Output the (x, y) coordinate of the center of the cell containing the given text.  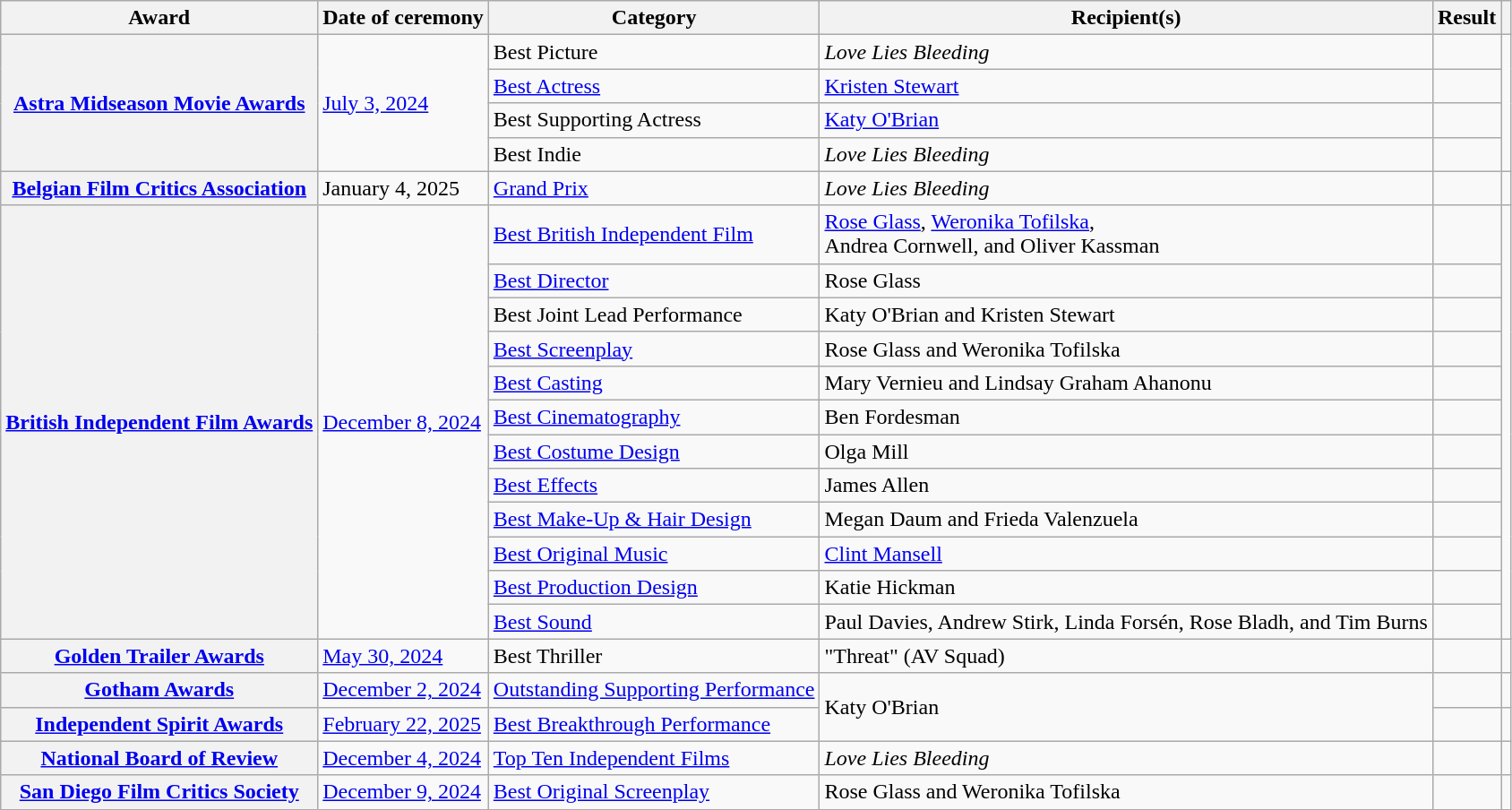
Ben Fordesman (1126, 417)
Best Screenplay (654, 349)
Best Production Design (654, 588)
Category (654, 18)
Award (159, 18)
Best Original Screenplay (654, 792)
Recipient(s) (1126, 18)
Best Picture (654, 52)
Rose Glass, Weronika Tofilska,Andrea Cornwell, and Oliver Kassman (1126, 235)
Katie Hickman (1126, 588)
December 8, 2024 (403, 422)
February 22, 2025 (403, 724)
Gotham Awards (159, 690)
Best Costume Design (654, 451)
Rose Glass (1126, 280)
Best Sound (654, 622)
Olga Mill (1126, 451)
Best Original Music (654, 554)
Katy O'Brian and Kristen Stewart (1126, 315)
Paul Davies, Andrew Stirk, Linda Forsén, Rose Bladh, and Tim Burns (1126, 622)
December 4, 2024 (403, 758)
Best Breakthrough Performance (654, 724)
July 3, 2024 (403, 103)
Clint Mansell (1126, 554)
Top Ten Independent Films (654, 758)
Best Cinematography (654, 417)
Best Thriller (654, 656)
San Diego Film Critics Society (159, 792)
Megan Daum and Frieda Valenzuela (1126, 520)
December 2, 2024 (403, 690)
Best Effects (654, 486)
Astra Midseason Movie Awards (159, 103)
Best Director (654, 280)
Best Make-Up & Hair Design (654, 520)
Best Indie (654, 154)
Kristen Stewart (1126, 86)
"Threat" (AV Squad) (1126, 656)
Belgian Film Critics Association (159, 188)
James Allen (1126, 486)
January 4, 2025 (403, 188)
Best Actress (654, 86)
Best Supporting Actress (654, 120)
British Independent Film Awards (159, 422)
December 9, 2024 (403, 792)
National Board of Review (159, 758)
Mary Vernieu and Lindsay Graham Ahanonu (1126, 383)
Golden Trailer Awards (159, 656)
Best British Independent Film (654, 235)
Best Joint Lead Performance (654, 315)
Outstanding Supporting Performance (654, 690)
Result (1466, 18)
Grand Prix (654, 188)
Independent Spirit Awards (159, 724)
May 30, 2024 (403, 656)
Date of ceremony (403, 18)
Best Casting (654, 383)
